Output the (x, y) coordinate of the center of the cell containing the given text.  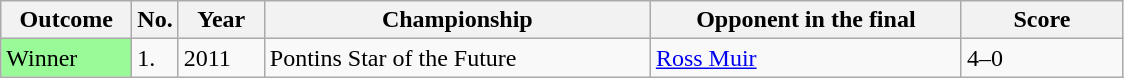
Score (1042, 20)
Opponent in the final (806, 20)
Pontins Star of the Future (457, 58)
Winner (66, 58)
2011 (221, 58)
Championship (457, 20)
1. (155, 58)
4–0 (1042, 58)
Year (221, 20)
No. (155, 20)
Outcome (66, 20)
Ross Muir (806, 58)
